For the text-containing cell, return its midpoint in (x, y) coordinate format. 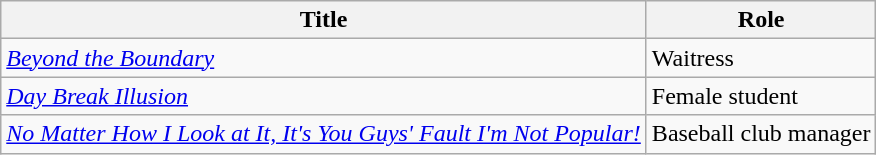
Title (324, 20)
Baseball club manager (761, 134)
No Matter How I Look at It, It's You Guys' Fault I'm Not Popular! (324, 134)
Female student (761, 96)
Day Break Illusion (324, 96)
Role (761, 20)
Beyond the Boundary (324, 58)
Waitress (761, 58)
